Pinpoint the cell where the given text exists, returning its [x, y] midpoint coordinate. 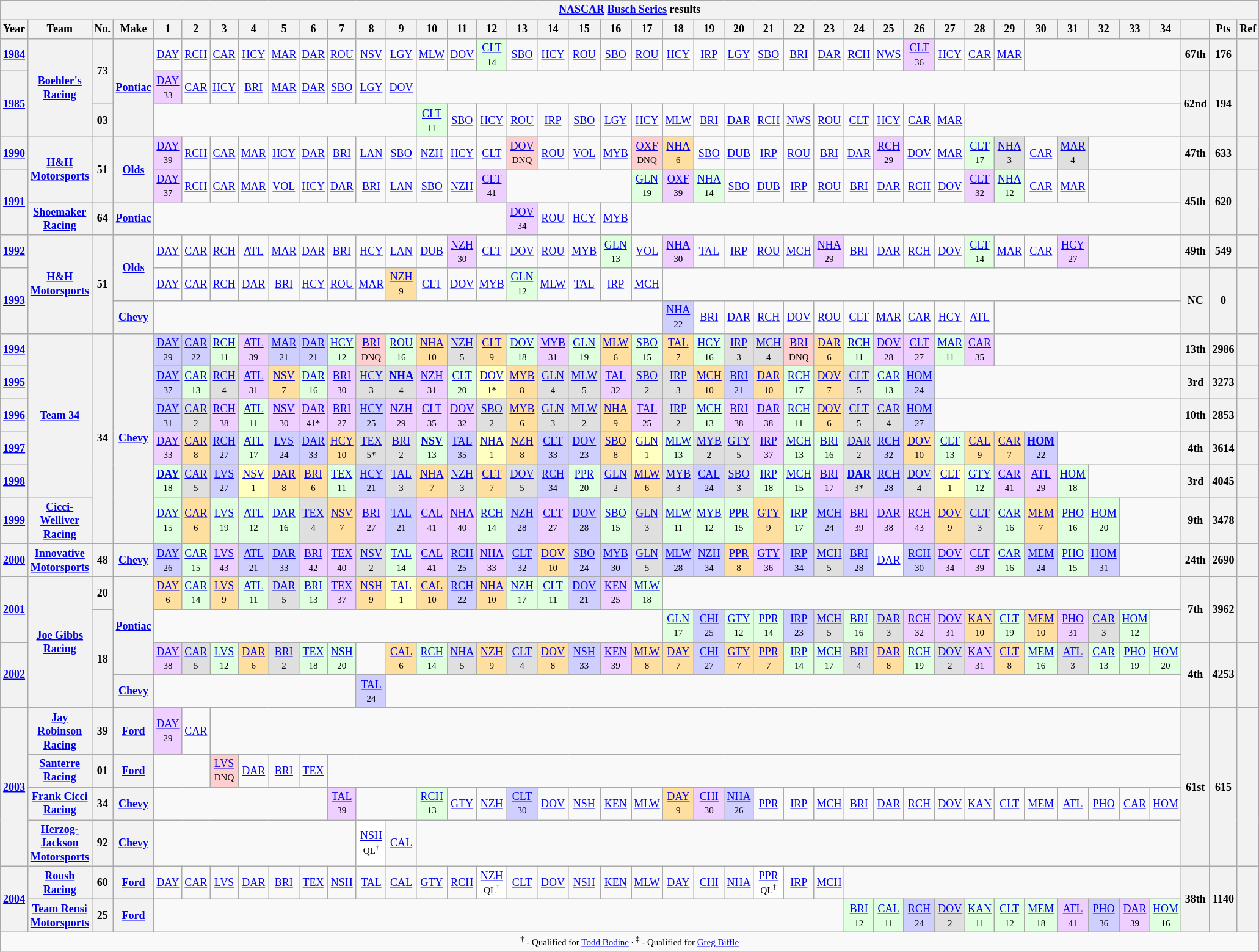
GTY5 [739, 448]
NHA5 [462, 659]
RCH28 [889, 481]
PPR8 [739, 561]
MYB8 [522, 383]
MEM18 [1041, 916]
TEX5* [371, 448]
DAR41* [314, 415]
1993 [15, 300]
CLT33 [553, 448]
CLT41 [492, 186]
Herzog-Jackson Motorsports [60, 843]
CAR2 [196, 415]
Jay Robinson Racing [60, 731]
HOM31 [1104, 561]
KEN39 [615, 659]
CAL9 [980, 448]
TAL3 [402, 481]
Team Rensi Motorsports [60, 916]
NSV30 [284, 415]
BRI28 [859, 561]
2690 [1224, 561]
62nd [1196, 104]
5 [284, 29]
CHI [709, 883]
CLT35 [431, 415]
DAY9 [678, 804]
MEM16 [1041, 659]
PPR [769, 804]
KAN10 [980, 626]
39 [103, 731]
DOV6 [829, 415]
1 [168, 29]
IRP23 [799, 626]
MYB6 [522, 415]
NSH9 [371, 593]
NSV [371, 55]
GLN17 [678, 626]
NSH33 [584, 659]
TAL7 [678, 350]
ATL17 [253, 448]
7 [342, 29]
PHO31 [1073, 626]
31 [1073, 29]
RCH34 [553, 481]
MCH4 [769, 350]
NZH34 [709, 561]
3 [225, 29]
MLW5 [584, 383]
DAR3* [859, 481]
24th [1196, 561]
MYB3 [678, 481]
DAY26 [168, 561]
MLW13 [678, 448]
GLN4 [553, 383]
CAR4 [889, 415]
ATL41 [1073, 916]
HOM22 [1041, 448]
1995 [15, 383]
DAY31 [168, 415]
MYB30 [615, 561]
MLW11 [678, 520]
MYB31 [553, 350]
TEX4 [314, 520]
DAY18 [168, 481]
RCH29 [889, 153]
RCH30 [920, 561]
CHI30 [709, 804]
PHO16 [1073, 520]
HOM12 [1134, 626]
PPR14 [769, 626]
NHA9 [615, 415]
PPR15 [739, 520]
RCH25 [462, 561]
DAR10 [769, 383]
HCY27 [1073, 252]
28 [980, 29]
48 [103, 561]
DOV23 [584, 448]
Pts [1224, 29]
1985 [15, 104]
TEX18 [314, 659]
HOM27 [920, 415]
26 [920, 29]
RCH13 [431, 804]
14 [553, 29]
NSHQL† [371, 843]
† - Qualified for Todd Bodine · ‡ - Qualified for Greg Biffle [630, 942]
NZH3 [462, 481]
NHA30 [678, 252]
MEM [1041, 804]
BRI39 [859, 520]
CLT1 [950, 481]
PHO19 [1134, 659]
TAL39 [342, 804]
MYB2 [709, 448]
NHA6 [678, 153]
ATL21 [253, 561]
DOV1* [492, 383]
IRP14 [799, 659]
NSV13 [431, 448]
10th [1196, 415]
DAR21 [314, 350]
30 [1041, 29]
4 [253, 29]
DAY39 [168, 153]
CLT13 [950, 448]
CLT3 [980, 520]
PHO [1104, 804]
13 [522, 29]
CAR6 [196, 520]
PHO36 [1104, 916]
KAN11 [980, 916]
NZH30 [462, 252]
DOVDNQ [522, 153]
1996 [15, 415]
RCH24 [920, 916]
Santerre Racing [60, 771]
2000 [15, 561]
NHA7 [431, 481]
BRI38 [739, 415]
67th [1196, 55]
DAR3 [889, 626]
IRP2 [678, 415]
CHI25 [709, 626]
TAL14 [402, 561]
1992 [15, 252]
DAY38 [168, 659]
CAR22 [196, 350]
Joe Gibbs Racing [60, 642]
IRP17 [799, 520]
6 [314, 29]
CAR41 [1009, 481]
TAL25 [647, 415]
1140 [1224, 899]
NSV1 [253, 481]
1991 [15, 203]
1990 [15, 153]
45th [1196, 203]
MAR11 [950, 350]
GTY36 [769, 561]
CAR7 [1009, 448]
MCH10 [709, 383]
194 [1224, 104]
NHA22 [678, 317]
BRI21 [739, 383]
3478 [1224, 520]
11 [462, 29]
620 [1224, 203]
2003 [15, 787]
CLT17 [980, 153]
0 [1224, 300]
PPR20 [584, 481]
RCH19 [920, 659]
OXF39 [678, 186]
MEM7 [1041, 520]
NSV2 [371, 561]
DOV21 [584, 593]
MCH17 [829, 659]
NHA26 [739, 804]
CLT7 [492, 481]
MCH24 [829, 520]
23 [829, 29]
ATL3 [1073, 659]
CLT9 [492, 350]
MAR21 [284, 350]
CLT12 [1009, 916]
22 [799, 29]
HOM24 [920, 383]
TAL24 [371, 691]
64 [103, 219]
NZH5 [462, 350]
GLN5 [647, 561]
CAL24 [709, 481]
3614 [1224, 448]
RCH4 [225, 383]
Team 34 [60, 415]
BRI17 [829, 481]
LVS12 [225, 659]
NHA40 [462, 520]
2986 [1224, 350]
NHA33 [492, 561]
GTY9 [769, 520]
BRI4 [859, 659]
Boehler's Racing [60, 88]
2002 [15, 675]
LVS9 [225, 593]
Shoemaker Racing [60, 219]
92 [103, 843]
DOV32 [462, 415]
KEN25 [615, 593]
No. [103, 29]
LVSDNQ [225, 771]
ATL39 [253, 350]
NHA1 [492, 448]
CAR35 [980, 350]
CAR15 [196, 561]
RCH43 [920, 520]
9th [1196, 520]
1998 [15, 481]
27 [950, 29]
49th [1196, 252]
2004 [15, 899]
CHI27 [709, 659]
OXFDNQ [647, 153]
73 [103, 71]
MCH15 [799, 481]
Cicci-Welliver Racing [60, 520]
Ref [1248, 29]
KAN [980, 804]
21 [769, 29]
LVS27 [225, 481]
Innovative Motorsports [60, 561]
01 [103, 771]
LVS19 [225, 520]
DAY15 [168, 520]
1984 [15, 55]
GLN2 [615, 481]
Roush Racing [60, 883]
MEM10 [1041, 626]
Team [60, 29]
CAR3 [1104, 626]
DAR5 [284, 593]
03 [103, 120]
GLN1 [647, 448]
MYB12 [709, 520]
DOV5 [522, 481]
TAL21 [402, 520]
RCH17 [799, 383]
Year [15, 29]
3962 [1224, 609]
DOV8 [553, 659]
RCH27 [225, 448]
GTY7 [739, 659]
LVS43 [225, 561]
PHO15 [1073, 561]
DOV7 [829, 383]
SBO24 [584, 561]
DOV9 [950, 520]
60 [103, 883]
DAR39 [1134, 916]
CLT8 [1009, 659]
NSH20 [342, 659]
NHA [739, 883]
MLW28 [678, 561]
TEX11 [342, 481]
NZH31 [431, 383]
12 [492, 29]
NHA29 [829, 252]
Make [133, 29]
BRI6 [314, 481]
RCH38 [225, 415]
CLT19 [1009, 626]
633 [1224, 153]
24 [859, 29]
IRP37 [769, 448]
10 [431, 29]
DOV18 [522, 350]
4253 [1224, 675]
CLT39 [980, 561]
NC [1196, 300]
NHA12 [1009, 186]
32 [1104, 29]
NZH17 [522, 593]
HCY25 [371, 415]
CAR14 [196, 593]
CLT4 [522, 659]
SBO8 [615, 448]
DOV4 [920, 481]
HOM [1166, 804]
9 [402, 29]
GLN13 [615, 252]
CAL10 [431, 593]
CLT20 [462, 383]
29 [1009, 29]
MEM24 [1041, 561]
HCY12 [342, 350]
HCY10 [342, 448]
DOV31 [950, 626]
2001 [15, 609]
2853 [1224, 415]
NZH28 [522, 520]
MAR4 [1073, 153]
HCY21 [371, 481]
LVS [225, 883]
615 [1224, 787]
BRI30 [342, 383]
CLT30 [522, 804]
NZHQL‡ [492, 883]
TAL32 [615, 383]
3273 [1224, 383]
PPR7 [769, 659]
BRI42 [314, 561]
HOM16 [1166, 916]
ATL12 [253, 520]
NASCAR Busch Series results [630, 10]
HOM18 [1073, 481]
CLT36 [920, 55]
TEX37 [342, 593]
BRI13 [314, 593]
38th [1196, 899]
17 [647, 29]
33 [1134, 29]
2 [196, 29]
HCY16 [709, 350]
CAL11 [889, 916]
1999 [15, 520]
SBO3 [739, 481]
549 [1224, 252]
TAL1 [402, 593]
HCY3 [371, 383]
47th [1196, 153]
IRP18 [769, 481]
GLN12 [522, 285]
DAR2 [859, 448]
CAL6 [402, 659]
MLW18 [647, 593]
NHA14 [709, 186]
DAY6 [168, 593]
NZH29 [402, 415]
NHA4 [402, 383]
LVS24 [284, 448]
NZH8 [522, 448]
CAR8 [196, 448]
1994 [15, 350]
16 [615, 29]
61st [1196, 787]
ATL29 [1041, 481]
KAN31 [980, 659]
BRI12 [859, 916]
7th [1196, 609]
19 [709, 29]
Frank Cicci Racing [60, 804]
IRP34 [799, 561]
ROU16 [402, 350]
DAY7 [678, 659]
ATL31 [253, 383]
1997 [15, 448]
MLW8 [647, 659]
8 [371, 29]
176 [1224, 55]
TAL35 [462, 448]
13th [1196, 350]
NHA3 [1009, 153]
TEX40 [342, 561]
RCH22 [462, 593]
PPRQL‡ [769, 883]
15 [584, 29]
4045 [1224, 481]
MLW2 [584, 415]
